Locate the cell with the specified text and output its (x, y) center coordinate. 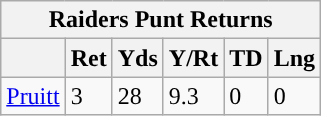
28 (138, 96)
9.3 (193, 96)
Raiders Punt Returns (161, 20)
Yds (138, 58)
TD (246, 58)
Pruitt (33, 96)
Y/Rt (193, 58)
Lng (294, 58)
3 (88, 96)
Ret (88, 58)
